Capture the cell that displays the provided text and extract its [x, y] central coordinate. 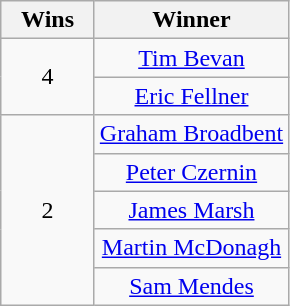
Peter Czernin [191, 172]
Eric Fellner [191, 96]
Martin McDonagh [191, 248]
2 [48, 210]
James Marsh [191, 210]
Tim Bevan [191, 58]
Winner [191, 20]
Sam Mendes [191, 286]
Graham Broadbent [191, 134]
4 [48, 77]
Wins [48, 20]
